Identify which cell holds the provided text, then report its (X, Y) central coordinate. 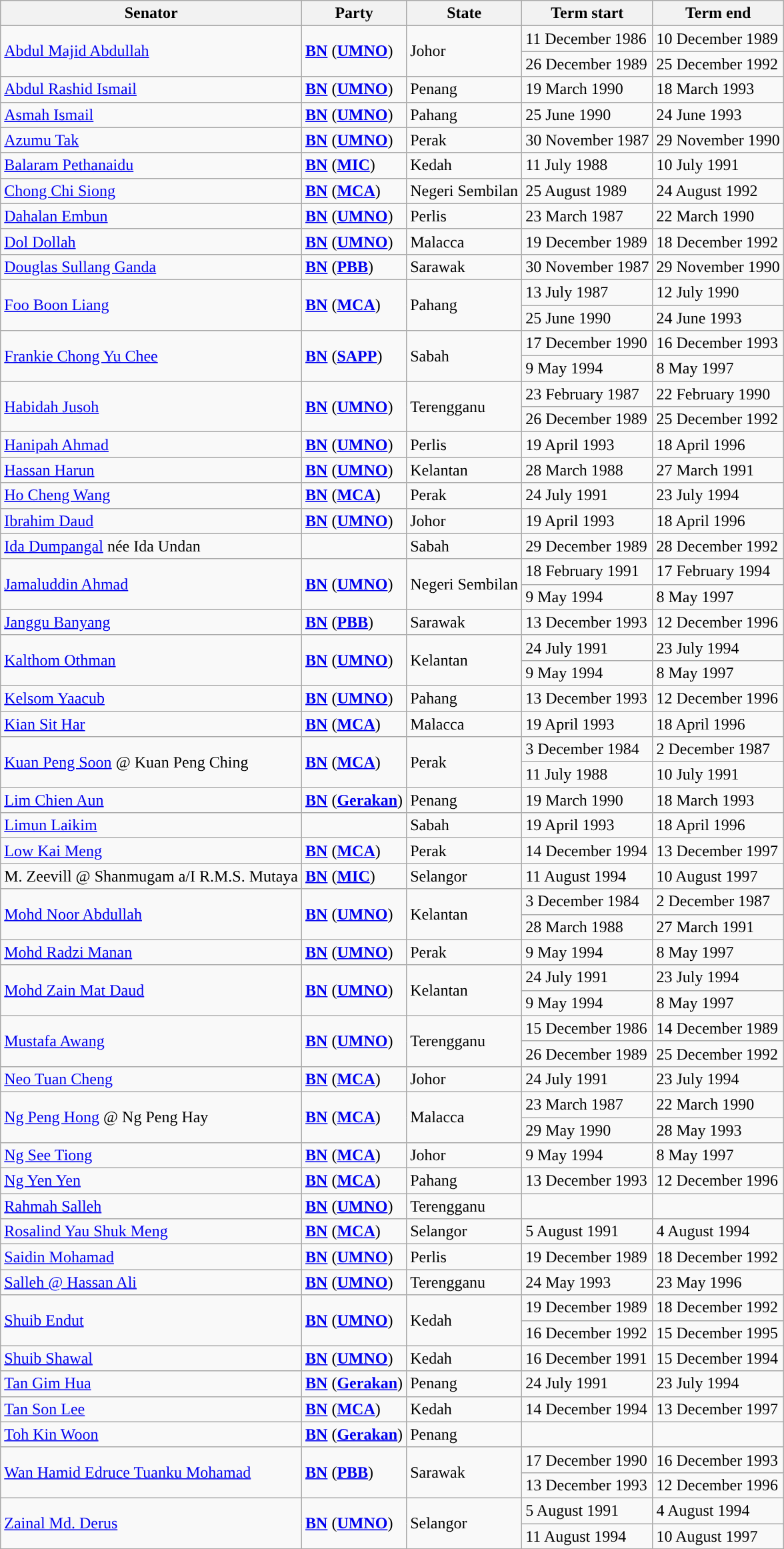
Foo Boon Liang (151, 305)
15 December 1994 (718, 1358)
Tan Son Lee (151, 1409)
Ng Peng Hong @ Ng Peng Hay (151, 1117)
11 December 1986 (587, 39)
15 December 1995 (718, 1333)
10 December 1989 (718, 39)
Balaram Pethanaidu (151, 165)
Zainal Md. Derus (151, 1523)
Jamaluddin Ahmad (151, 584)
Kalthom Othman (151, 660)
Low Kai Meng (151, 851)
14 December 1989 (718, 1028)
Hassan Harun (151, 470)
Chong Chi Siong (151, 191)
Term end (718, 13)
Frankie Chong Yu Chee (151, 356)
Kelsom Yaacub (151, 698)
16 December 1991 (587, 1358)
Shuib Shawal (151, 1358)
Mustafa Awang (151, 1041)
Dahalan Embun (151, 216)
Salleh @ Hassan Ali (151, 1282)
M. Zeevill @ Shanmugam a/I R.M.S. Mutaya (151, 876)
Mohd Radzi Manan (151, 952)
12 July 1990 (718, 292)
22 February 1990 (718, 394)
Ho Cheng Wang (151, 495)
Ng See Tiong (151, 1156)
Habidah Jusoh (151, 407)
Asmah Ismail (151, 115)
Kian Sit Har (151, 723)
16 December 1992 (587, 1333)
Saidin Mohamad (151, 1257)
BN (SAPP) (355, 356)
Abdul Majid Abdullah (151, 51)
Shuib Endut (151, 1320)
Tan Gim Hua (151, 1384)
Neo Tuan Cheng (151, 1079)
23 February 1987 (587, 394)
Janggu Banyang (151, 622)
29 December 1989 (587, 546)
Abdul Rashid Ismail (151, 89)
Wan Hamid Edruce Tuanku Mohamad (151, 1472)
Azumu Tak (151, 140)
Limun Laikim (151, 826)
25 August 1989 (587, 191)
23 May 1996 (718, 1282)
18 February 1991 (587, 571)
Mohd Zain Mat Daud (151, 990)
Ida Dumpangal née Ida Undan (151, 546)
Term start (587, 13)
Dol Dollah (151, 241)
17 February 1994 (718, 571)
Hanipah Ahmad (151, 445)
Toh Kin Woon (151, 1434)
24 May 1993 (587, 1282)
Ng Yen Yen (151, 1181)
Douglas Sullang Ganda (151, 267)
Rosalind Yau Shuk Meng (151, 1232)
Lim Chien Aun (151, 800)
Senator (151, 13)
Rahmah Salleh (151, 1206)
Mohd Noor Abdullah (151, 914)
Ibrahim Daud (151, 521)
28 December 1992 (718, 546)
13 July 1987 (587, 292)
28 May 1993 (718, 1130)
Kuan Peng Soon @ Kuan Peng Ching (151, 762)
24 August 1992 (718, 191)
15 December 1986 (587, 1028)
Party (355, 13)
29 May 1990 (587, 1130)
State (464, 13)
